Search for the cell housing the specified text and yield its (x, y) center coordinate. 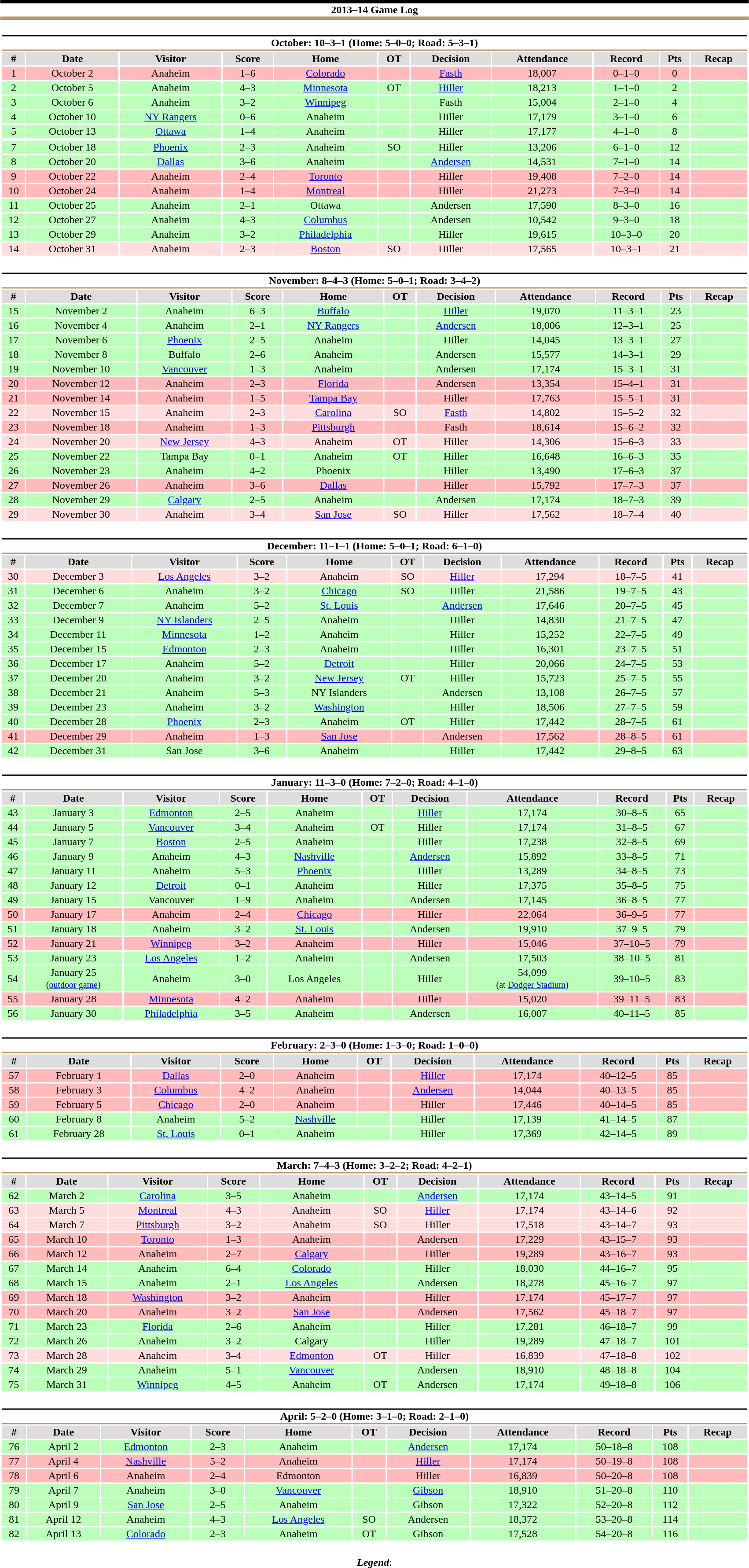
89 (672, 1134)
19,408 (542, 177)
October 20 (73, 162)
March: 7–4–3 (Home: 3–2–2; Road: 4–2–1) (374, 1166)
January 9 (73, 856)
19,910 (532, 929)
15–5–1 (628, 398)
November 30 (81, 515)
15–6–2 (628, 427)
November 10 (81, 369)
13–3–1 (628, 340)
1 (13, 74)
March 31 (67, 1384)
March 28 (67, 1355)
45–16–7 (618, 1283)
December: 11–1–1 (Home: 5–0–1; Road: 6–1–0) (374, 546)
December 3 (78, 576)
March 14 (67, 1268)
50–18–8 (614, 1447)
2013–14 Game Log (374, 10)
15 (13, 311)
45–18–7 (618, 1312)
53–20–8 (614, 1519)
20–7–5 (631, 605)
November 14 (81, 398)
47–18–7 (618, 1341)
7–3–0 (626, 191)
14,044 (527, 1090)
25–7–5 (631, 678)
42 (13, 751)
28 (13, 500)
7 (13, 147)
December 15 (78, 649)
17–7–3 (628, 486)
20,066 (550, 663)
112 (670, 1505)
12–3–1 (628, 325)
54,099(at Dodger Stadium) (532, 978)
32–8–5 (632, 842)
November: 8–4–3 (Home: 5–0–1; Road: 3–4–2) (374, 281)
18,006 (546, 325)
17,145 (532, 900)
April 13 (63, 1534)
13 (13, 235)
30 (13, 576)
3–1–0 (626, 117)
48–18–8 (618, 1370)
22 (13, 412)
41–14–5 (618, 1119)
February 28 (78, 1134)
17,446 (527, 1104)
15,252 (550, 634)
January 21 (73, 943)
October 22 (73, 177)
18,030 (529, 1268)
10–3–0 (626, 235)
17,229 (529, 1239)
February 3 (78, 1090)
80 (14, 1505)
21,273 (542, 191)
5 (13, 132)
March 7 (67, 1225)
15–4–1 (628, 383)
21–7–5 (631, 620)
14–3–1 (628, 354)
28–8–5 (631, 736)
0–6 (248, 117)
18,372 (523, 1519)
October 18 (73, 147)
16,007 (532, 1014)
91 (672, 1196)
52 (12, 943)
1–9 (243, 900)
17,503 (532, 958)
35–8–5 (632, 885)
February: 2–3–0 (Home: 1–3–0; Road: 1–0–0) (374, 1045)
March 26 (67, 1341)
46 (12, 856)
45–17–7 (618, 1297)
42–14–5 (618, 1134)
43–14–5 (618, 1196)
January 12 (73, 885)
17,322 (523, 1505)
10–3–1 (626, 249)
36 (13, 663)
October 10 (73, 117)
76 (14, 1447)
November 29 (81, 500)
18–7–4 (628, 515)
18–7–3 (628, 500)
10,542 (542, 220)
38–10–5 (632, 958)
92 (672, 1210)
82 (14, 1534)
17,238 (532, 842)
17,139 (527, 1119)
17,369 (527, 1134)
70 (14, 1312)
November 12 (81, 383)
March 15 (67, 1283)
17,375 (532, 885)
24 (13, 442)
1–5 (257, 398)
December 23 (78, 707)
15,577 (546, 354)
December 29 (78, 736)
87 (672, 1119)
110 (670, 1490)
December 20 (78, 678)
30–8–5 (632, 813)
December 17 (78, 663)
104 (672, 1370)
58 (14, 1090)
51–20–8 (614, 1490)
28–7–5 (631, 721)
37–10–5 (632, 943)
18,506 (550, 707)
39–10–5 (632, 978)
4–1–0 (626, 132)
January 15 (73, 900)
23–7–5 (631, 649)
October 31 (73, 249)
5–1 (233, 1370)
17,590 (542, 206)
106 (672, 1384)
34 (13, 634)
27–7–5 (631, 707)
101 (672, 1341)
December 28 (78, 721)
43–14–6 (618, 1210)
44–16–7 (618, 1268)
54 (12, 978)
50 (12, 914)
January 30 (73, 1014)
October 25 (73, 206)
19,070 (546, 311)
68 (14, 1283)
15–3–1 (628, 369)
March 5 (67, 1210)
January 3 (73, 813)
March 20 (67, 1312)
November 23 (81, 471)
21,586 (550, 591)
14,306 (546, 442)
49–18–8 (618, 1384)
January 11 (73, 871)
April 12 (63, 1519)
22,064 (532, 914)
22–7–5 (631, 634)
February 5 (78, 1104)
November 26 (81, 486)
December 6 (78, 591)
18–7–5 (631, 576)
1–6 (248, 74)
6 (675, 117)
January 25(outdoor game) (73, 978)
14,531 (542, 162)
44 (12, 827)
November 15 (81, 412)
October 6 (73, 103)
October 24 (73, 191)
40–12–5 (618, 1075)
April 7 (63, 1490)
26 (13, 471)
October 2 (73, 74)
March 29 (67, 1370)
99 (672, 1326)
March 18 (67, 1297)
January: 11–3–0 (Home: 7–2–0; Road: 4–1–0) (374, 783)
October 27 (73, 220)
November 4 (81, 325)
6–1–0 (626, 147)
34–8–5 (632, 871)
50–19–8 (614, 1461)
17,294 (550, 576)
15,004 (542, 103)
43–14–7 (618, 1225)
7–2–0 (626, 177)
26–7–5 (631, 692)
66 (14, 1254)
17,565 (542, 249)
13,490 (546, 471)
36–9–5 (632, 914)
October: 10–3–1 (Home: 5–0–0; Road: 5–3–1) (374, 43)
February 1 (78, 1075)
19–7–5 (631, 591)
4–5 (233, 1384)
19 (13, 369)
13,289 (532, 871)
46–18–7 (618, 1326)
17,177 (542, 132)
1–1–0 (626, 88)
17,518 (529, 1225)
50–20–8 (614, 1476)
114 (670, 1519)
24–7–5 (631, 663)
April 2 (63, 1447)
January 28 (73, 999)
0 (675, 74)
3 (13, 103)
13,354 (546, 383)
37–9–5 (632, 929)
16–6–3 (628, 456)
15,723 (550, 678)
October 13 (73, 132)
6–3 (257, 311)
17,281 (529, 1326)
56 (12, 1014)
29–8–5 (631, 751)
9–3–0 (626, 220)
February 8 (78, 1119)
72 (14, 1341)
18,278 (529, 1283)
18,213 (542, 88)
17 (13, 340)
0–1–0 (626, 74)
31–8–5 (632, 827)
54–20–8 (614, 1534)
36–8–5 (632, 900)
43–15–7 (618, 1239)
January 18 (73, 929)
November 2 (81, 311)
74 (14, 1370)
13,108 (550, 692)
15,792 (546, 486)
11–3–1 (628, 311)
17,179 (542, 117)
16,648 (546, 456)
December 9 (78, 620)
January 23 (73, 958)
October 5 (73, 88)
18,007 (542, 74)
17,528 (523, 1534)
15,892 (532, 856)
19,615 (542, 235)
December 7 (78, 605)
15–5–2 (628, 412)
102 (672, 1355)
November 8 (81, 354)
17–6–3 (628, 471)
10 (13, 191)
6–4 (233, 1268)
15,046 (532, 943)
60 (14, 1119)
17,763 (546, 398)
March 12 (67, 1254)
November 6 (81, 340)
9 (13, 177)
April 4 (63, 1461)
January 17 (73, 914)
78 (14, 1476)
December 21 (78, 692)
October 29 (73, 235)
March 10 (67, 1239)
11 (13, 206)
62 (14, 1196)
17,646 (550, 605)
7–1–0 (626, 162)
40–11–5 (632, 1014)
95 (672, 1268)
116 (670, 1534)
January 5 (73, 827)
2–1–0 (626, 103)
39–11–5 (632, 999)
November 18 (81, 427)
43–16–7 (618, 1254)
November 22 (81, 456)
15,020 (532, 999)
18,614 (546, 427)
December 31 (78, 751)
14,802 (546, 412)
13,206 (542, 147)
2–7 (233, 1254)
47–18–8 (618, 1355)
March 23 (67, 1326)
April: 5–2–0 (Home: 3–1–0; Road: 2–1–0) (374, 1417)
April 9 (63, 1505)
33–8–5 (632, 856)
November 20 (81, 442)
40–13–5 (618, 1090)
64 (14, 1225)
40–14–5 (618, 1104)
15–6–3 (628, 442)
March 2 (67, 1196)
April 6 (63, 1476)
December 11 (78, 634)
16,301 (550, 649)
14,045 (546, 340)
January 7 (73, 842)
38 (13, 692)
48 (12, 885)
52–20–8 (614, 1505)
14,830 (550, 620)
8–3–0 (626, 206)
